Return the [X, Y] coordinate for the center point of the cell that contains the specified text.  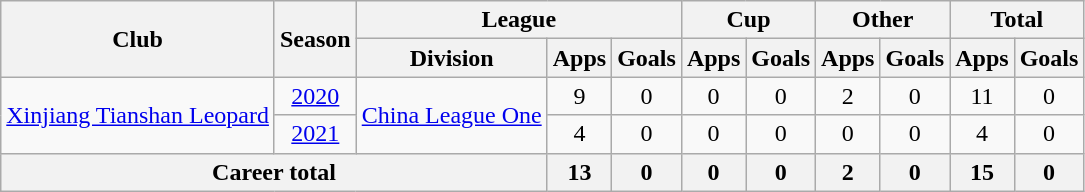
9 [579, 96]
2020 [315, 96]
11 [982, 96]
Division [452, 58]
2021 [315, 134]
13 [579, 172]
Cup [748, 20]
Total [1017, 20]
League [518, 20]
Season [315, 39]
China League One [452, 115]
15 [982, 172]
Other [883, 20]
Club [138, 39]
Xinjiang Tianshan Leopard [138, 115]
Career total [274, 172]
